Scan for the cell matching the given text and deliver its (x, y) coordinate at center. 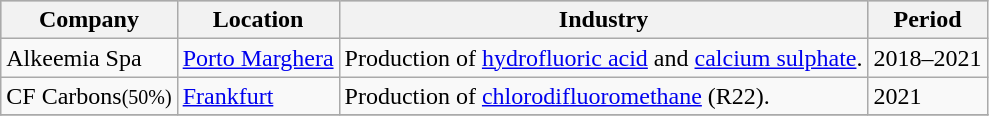
Alkeemia Spa (89, 58)
2018–2021 (928, 58)
Period (928, 20)
Location (258, 20)
Industry (604, 20)
Production of chlorodifluoromethane (R22). (604, 96)
Company (89, 20)
CF Carbons(50%) (89, 96)
2021 (928, 96)
Production of hydrofluoric acid and calcium sulphate. (604, 58)
Porto Marghera (258, 58)
Frankfurt (258, 96)
